Search for the cell housing the specified text and yield its [x, y] center coordinate. 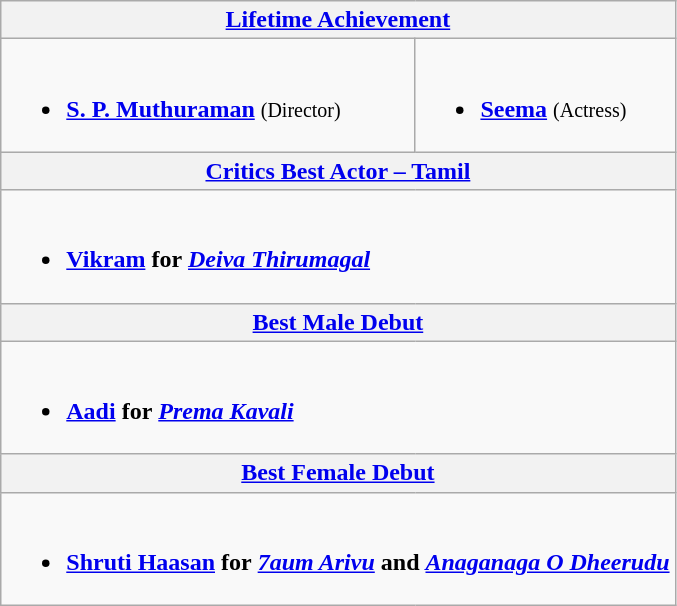
Shruti Haasan for 7aum Arivu and Anaganaga O Dheerudu [338, 548]
Lifetime Achievement [338, 20]
Seema (Actress) [545, 96]
Aadi for Prema Kavali [338, 398]
Best Male Debut [338, 322]
Critics Best Actor – Tamil [338, 171]
S. P. Muthuraman (Director) [208, 96]
Best Female Debut [338, 473]
Vikram for Deiva Thirumagal [338, 246]
